Scan for the cell matching the given text and deliver its (x, y) coordinate at center. 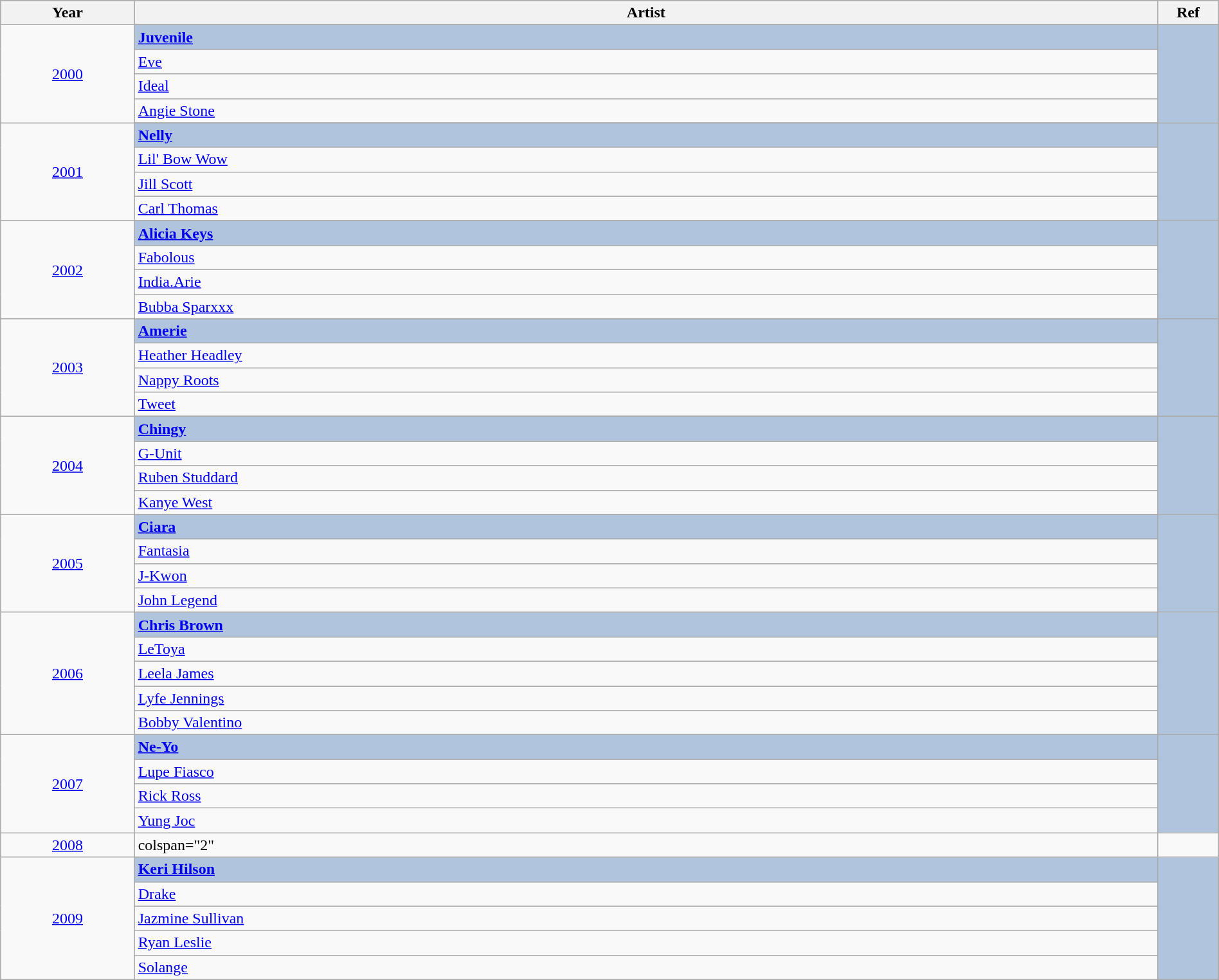
Ideal (646, 86)
Ryan Leslie (646, 943)
Carl Thomas (646, 208)
2009 (68, 918)
Kanye West (646, 502)
Keri Hilson (646, 869)
Nappy Roots (646, 380)
Heather Headley (646, 356)
2005 (68, 563)
colspan="2" (646, 845)
Chingy (646, 429)
Fantasia (646, 551)
Rick Ross (646, 796)
Juvenile (646, 37)
Fabolous (646, 257)
2000 (68, 74)
Amerie (646, 331)
Nelly (646, 135)
2004 (68, 466)
Solange (646, 967)
Jazmine Sullivan (646, 918)
Chris Brown (646, 624)
Leela James (646, 673)
Lyfe Jennings (646, 698)
India.Arie (646, 282)
Lil' Bow Wow (646, 159)
Tweet (646, 404)
2002 (68, 269)
2008 (68, 845)
Ne-Yo (646, 747)
Lupe Fiasco (646, 772)
Bubba Sparxxx (646, 307)
Ciara (646, 527)
Bobby Valentino (646, 723)
LeToya (646, 649)
2006 (68, 673)
2003 (68, 368)
Artist (646, 13)
Ruben Studdard (646, 478)
Eve (646, 62)
2001 (68, 172)
2007 (68, 784)
J-Kwon (646, 576)
Jill Scott (646, 184)
Year (68, 13)
Angie Stone (646, 111)
John Legend (646, 600)
Drake (646, 894)
Yung Joc (646, 821)
Alicia Keys (646, 233)
Ref (1188, 13)
G-Unit (646, 453)
